Search for the cell housing the specified text and yield its (x, y) center coordinate. 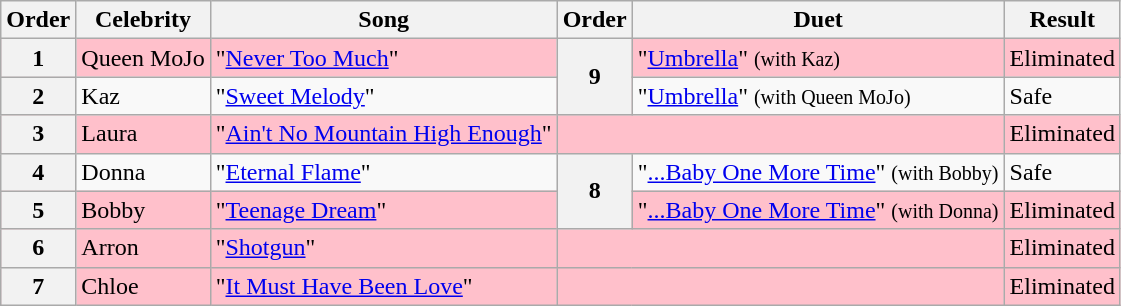
Donna (143, 172)
"Ain't No Mountain High Enough" (384, 134)
6 (38, 248)
"Umbrella" (with Kaz) (818, 58)
Kaz (143, 96)
Song (384, 20)
"Sweet Melody" (384, 96)
2 (38, 96)
"...Baby One More Time" (with Donna) (818, 210)
Queen MoJo (143, 58)
Laura (143, 134)
"Shotgun" (384, 248)
Chloe (143, 286)
3 (38, 134)
1 (38, 58)
7 (38, 286)
Celebrity (143, 20)
Duet (818, 20)
Bobby (143, 210)
"Never Too Much" (384, 58)
"It Must Have Been Love" (384, 286)
Result (1062, 20)
8 (594, 191)
"Eternal Flame" (384, 172)
5 (38, 210)
"Teenage Dream" (384, 210)
9 (594, 77)
Arron (143, 248)
"Umbrella" (with Queen MoJo) (818, 96)
4 (38, 172)
"...Baby One More Time" (with Bobby) (818, 172)
